Search for the cell housing the specified text and yield its (x, y) center coordinate. 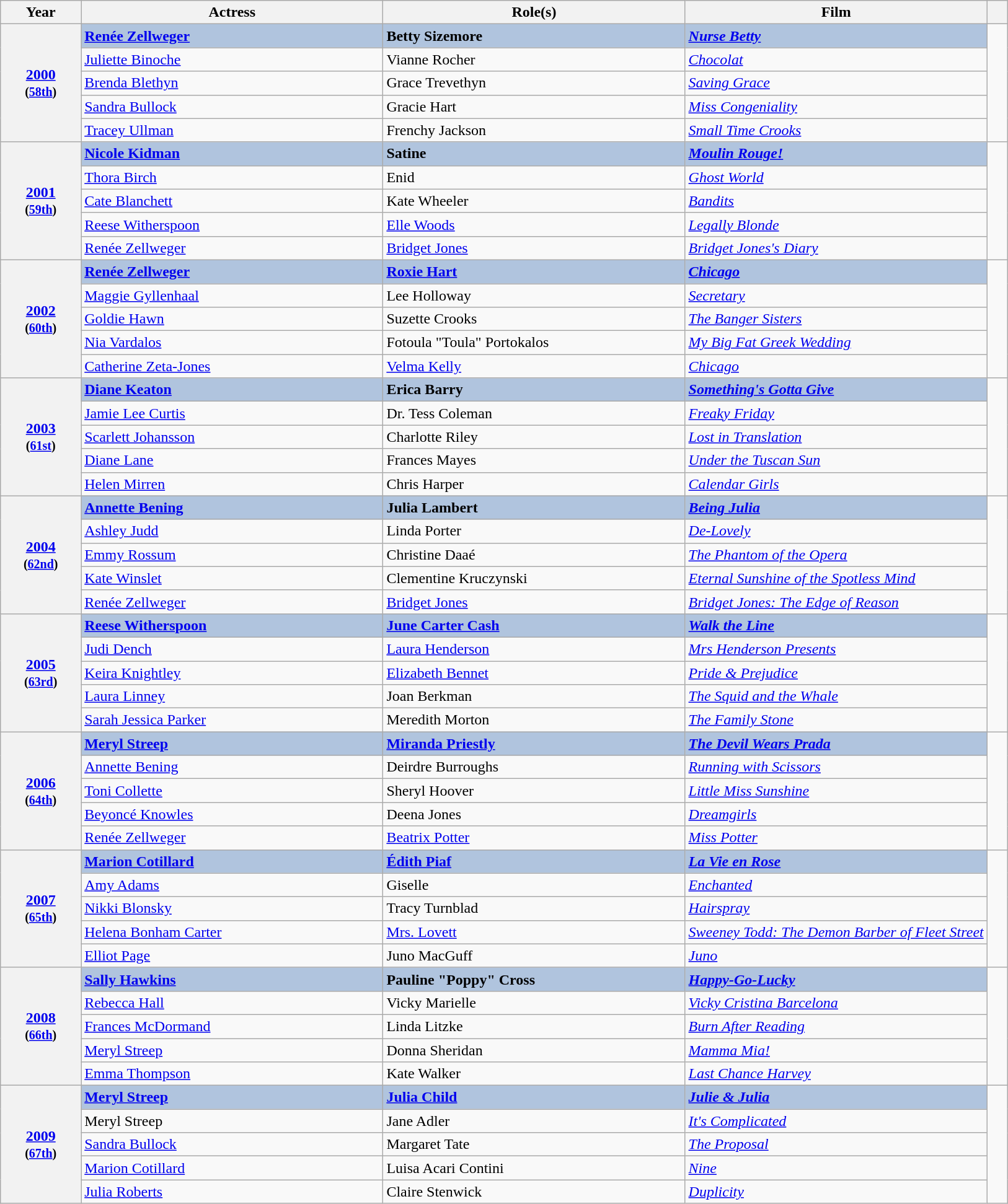
Elizabeth Bennet (534, 672)
La Vie en Rose (836, 861)
2003 (61st) (41, 437)
Brenda Blethyn (232, 83)
Deirdre Burroughs (534, 767)
Gracie Hart (534, 107)
Claire Stenwick (534, 1192)
Tracy Turnblad (534, 908)
Juno (836, 956)
Julia Lambert (534, 508)
Burn After Reading (836, 1026)
Diane Lane (232, 460)
Velma Kelly (534, 366)
The Proposal (836, 1145)
Jamie Lee Curtis (232, 413)
Nurse Betty (836, 36)
June Carter Cash (534, 625)
Nicole Kidman (232, 154)
Actress (232, 12)
Fotoula "Toula" Portokalos (534, 343)
Chris Harper (534, 484)
Bridget Jones's Diary (836, 248)
Pauline "Poppy" Cross (534, 979)
The Phantom of the Opera (836, 555)
Emma Thompson (232, 1074)
Diane Keaton (232, 390)
Helena Bonham Carter (232, 932)
Sweeney Todd: The Demon Barber of Fleet Street (836, 932)
2000 (58th) (41, 83)
Frances Mayes (534, 460)
Chocolat (836, 59)
2009 (67th) (41, 1145)
Joan Berkman (534, 696)
Last Chance Harvey (836, 1074)
Running with Scissors (836, 767)
Freaky Friday (836, 413)
Saving Grace (836, 83)
2004 (62nd) (41, 555)
Linda Litzke (534, 1026)
Julia Child (534, 1097)
Little Miss Sunshine (836, 791)
Elle Woods (534, 224)
De-Lovely (836, 531)
Vicky Cristina Barcelona (836, 1003)
Scarlett Johansson (232, 437)
Role(s) (534, 12)
Beyoncé Knowles (232, 814)
Rebecca Hall (232, 1003)
Enid (534, 177)
Deena Jones (534, 814)
Donna Sheridan (534, 1050)
Nine (836, 1168)
Charlotte Riley (534, 437)
Nikki Blonsky (232, 908)
Tracey Ullman (232, 130)
Christine Daaé (534, 555)
Helen Mirren (232, 484)
2006 (64th) (41, 791)
Frenchy Jackson (534, 130)
Small Time Crooks (836, 130)
Bridget Jones: The Edge of Reason (836, 602)
2008 (66th) (41, 1026)
Kate Wheeler (534, 201)
Sarah Jessica Parker (232, 720)
Hairspray (836, 908)
Grace Trevethyn (534, 83)
Goldie Hawn (232, 319)
The Family Stone (836, 720)
Suzette Crooks (534, 319)
Ghost World (836, 177)
Mamma Mia! (836, 1050)
Thora Birch (232, 177)
Sheryl Hoover (534, 791)
Year (41, 12)
2005 (63rd) (41, 672)
The Squid and the Whale (836, 696)
2001 (59th) (41, 201)
Walk the Line (836, 625)
Secretary (836, 296)
Jane Adler (534, 1121)
Miranda Priestly (534, 744)
Clementine Kruczynski (534, 578)
Mrs Henderson Presents (836, 649)
Kate Winslet (232, 578)
Calendar Girls (836, 484)
Happy-Go-Lucky (836, 979)
Giselle (534, 885)
It's Complicated (836, 1121)
Keira Knightley (232, 672)
Elliot Page (232, 956)
Mrs. Lovett (534, 932)
Judi Dench (232, 649)
Under the Tuscan Sun (836, 460)
Julie & Julia (836, 1097)
Laura Linney (232, 696)
Legally Blonde (836, 224)
Lost in Translation (836, 437)
Kate Walker (534, 1074)
Luisa Acari Contini (534, 1168)
Miss Congeniality (836, 107)
Julia Roberts (232, 1192)
Lee Holloway (534, 296)
Nia Vardalos (232, 343)
Laura Henderson (534, 649)
Emmy Rossum (232, 555)
Beatrix Potter (534, 838)
Catherine Zeta-Jones (232, 366)
Dr. Tess Coleman (534, 413)
Roxie Hart (534, 271)
2002 (60th) (41, 319)
My Big Fat Greek Wedding (836, 343)
Duplicity (836, 1192)
Vianne Rocher (534, 59)
Maggie Gyllenhaal (232, 296)
Margaret Tate (534, 1145)
Dreamgirls (836, 814)
Miss Potter (836, 838)
Ashley Judd (232, 531)
Juno MacGuff (534, 956)
Moulin Rouge! (836, 154)
Toni Collette (232, 791)
Being Julia (836, 508)
Betty Sizemore (534, 36)
Édith Piaf (534, 861)
Something's Gotta Give (836, 390)
2007 (65th) (41, 908)
Eternal Sunshine of the Spotless Mind (836, 578)
Bandits (836, 201)
Meredith Morton (534, 720)
Film (836, 12)
Juliette Binoche (232, 59)
Sally Hawkins (232, 979)
Vicky Marielle (534, 1003)
Pride & Prejudice (836, 672)
Cate Blanchett (232, 201)
Enchanted (836, 885)
Amy Adams (232, 885)
Linda Porter (534, 531)
Satine (534, 154)
Erica Barry (534, 390)
The Devil Wears Prada (836, 744)
The Banger Sisters (836, 319)
Frances McDormand (232, 1026)
